Pinpoint the cell where the given text exists, returning its [X, Y] midpoint coordinate. 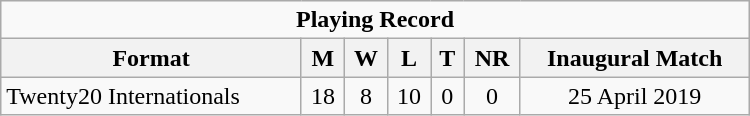
Playing Record [375, 20]
NR [492, 58]
18 [322, 96]
T [448, 58]
Twenty20 Internationals [152, 96]
Format [152, 58]
M [322, 58]
25 April 2019 [634, 96]
10 [410, 96]
8 [366, 96]
L [410, 58]
W [366, 58]
Inaugural Match [634, 58]
